From the cell containing the given text, extract its center point as (x, y) coordinate. 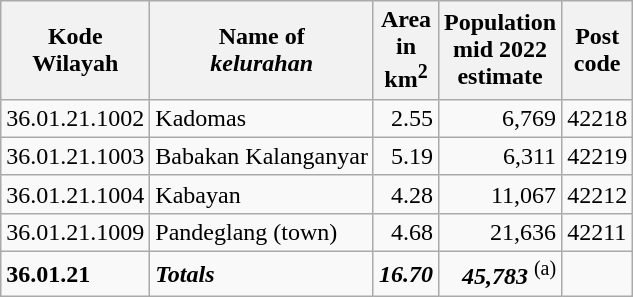
42219 (598, 156)
Babakan Kalanganyar (262, 156)
42211 (598, 232)
5.19 (406, 156)
45,783 (a) (500, 274)
42212 (598, 194)
42218 (598, 118)
Name of kelurahan (262, 50)
36.01.21 (76, 274)
Postcode (598, 50)
4.28 (406, 194)
6,769 (500, 118)
Kode Wilayah (76, 50)
Pandeglang (town) (262, 232)
36.01.21.1004 (76, 194)
36.01.21.1009 (76, 232)
Kadomas (262, 118)
Area in km2 (406, 50)
36.01.21.1003 (76, 156)
Totals (262, 274)
Populationmid 2022estimate (500, 50)
36.01.21.1002 (76, 118)
Kabayan (262, 194)
2.55 (406, 118)
6,311 (500, 156)
11,067 (500, 194)
4.68 (406, 232)
16.70 (406, 274)
21,636 (500, 232)
